Detect which cell encompasses the target text, then output its (x, y) center coordinate. 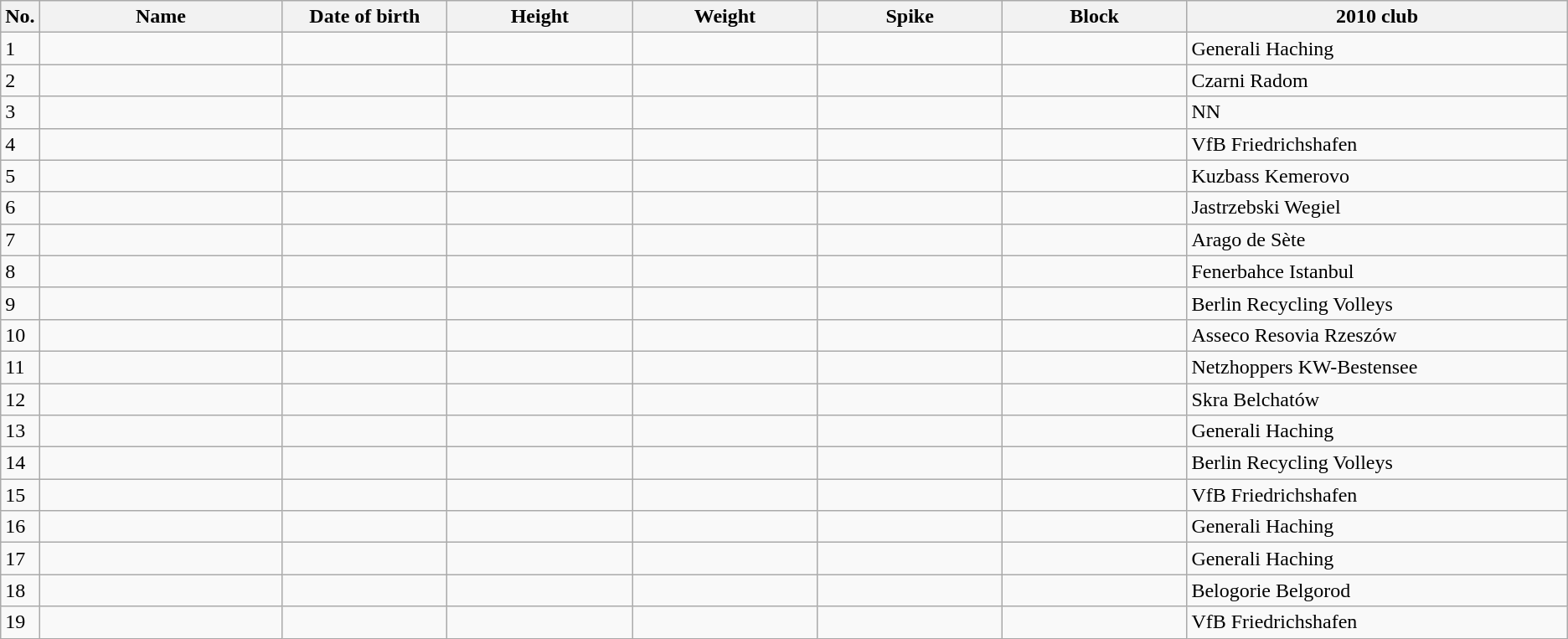
18 (20, 590)
No. (20, 17)
5 (20, 176)
4 (20, 144)
12 (20, 399)
2 (20, 80)
Fenerbahce Istanbul (1377, 271)
Asseco Resovia Rzeszów (1377, 335)
Kuzbass Kemerovo (1377, 176)
Spike (910, 17)
Name (161, 17)
2010 club (1377, 17)
11 (20, 367)
Czarni Radom (1377, 80)
7 (20, 240)
6 (20, 208)
14 (20, 463)
Weight (725, 17)
Netzhoppers KW-Bestensee (1377, 367)
9 (20, 303)
Belogorie Belgorod (1377, 590)
3 (20, 112)
13 (20, 431)
Jastrzebski Wegiel (1377, 208)
Block (1094, 17)
10 (20, 335)
17 (20, 559)
Height (539, 17)
8 (20, 271)
Skra Belchatów (1377, 399)
16 (20, 527)
15 (20, 495)
NN (1377, 112)
1 (20, 49)
Arago de Sète (1377, 240)
Date of birth (365, 17)
19 (20, 622)
